Scan for the cell matching the given text and deliver its [x, y] coordinate at center. 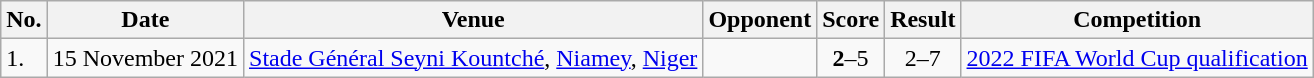
2–5 [851, 58]
Date [145, 20]
Competition [1137, 20]
No. [24, 20]
Result [923, 20]
Opponent [760, 20]
15 November 2021 [145, 58]
2–7 [923, 58]
2022 FIFA World Cup qualification [1137, 58]
Venue [474, 20]
Score [851, 20]
Stade Général Seyni Kountché, Niamey, Niger [474, 58]
1. [24, 58]
